Output the [x, y] coordinate of the center of the cell containing the given text.  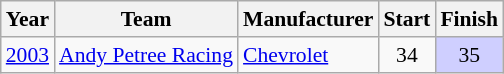
Finish [469, 19]
35 [469, 55]
Start [406, 19]
Andy Petree Racing [146, 55]
2003 [28, 55]
Chevrolet [308, 55]
Team [146, 19]
Manufacturer [308, 19]
Year [28, 19]
34 [406, 55]
